From the cell containing the given text, extract its center point as (x, y) coordinate. 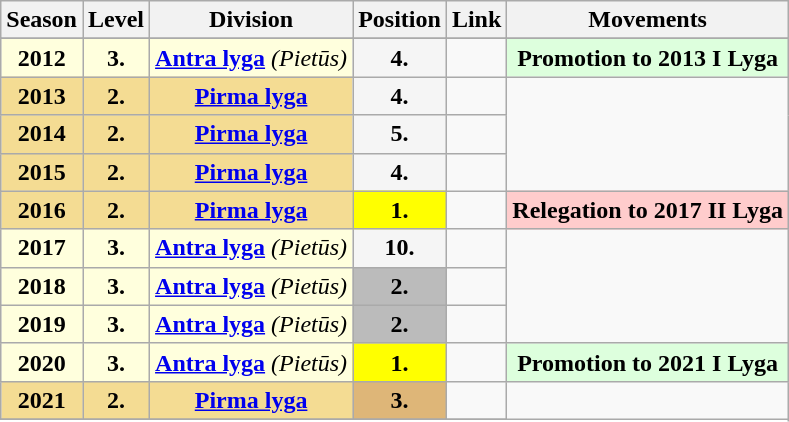
Link (476, 20)
2013 (42, 96)
Promotion to 2021 I Lyga (648, 362)
2018 (42, 286)
Position (400, 20)
10. (400, 248)
Level (116, 20)
2015 (42, 172)
2019 (42, 324)
Promotion to 2013 I Lyga (648, 58)
Season (42, 20)
2012 (42, 58)
2014 (42, 134)
Division (252, 20)
2020 (42, 362)
2021 (42, 400)
2017 (42, 248)
5. (400, 134)
Movements (648, 20)
2016 (42, 210)
Relegation to 2017 II Lyga (648, 210)
